From the cell containing the given text, extract its center point as [x, y] coordinate. 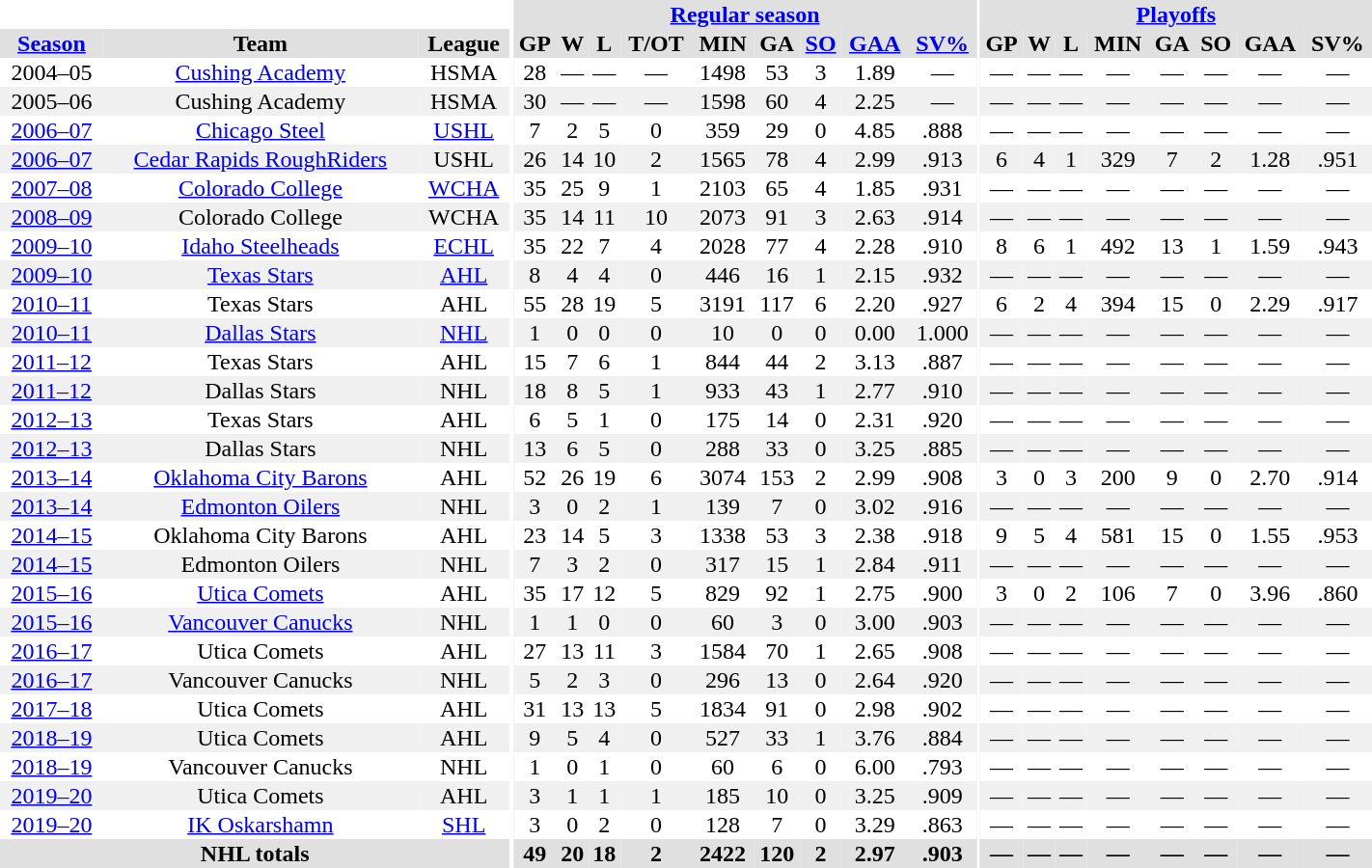
139 [723, 506]
1.89 [874, 72]
1598 [723, 101]
20 [573, 854]
2.97 [874, 854]
3.13 [874, 362]
1.55 [1270, 535]
2.84 [874, 564]
2.29 [1270, 304]
2007–08 [52, 188]
65 [777, 188]
.932 [942, 275]
.917 [1337, 304]
SHL [463, 825]
844 [723, 362]
43 [777, 391]
.863 [942, 825]
1338 [723, 535]
446 [723, 275]
2.38 [874, 535]
3.96 [1270, 593]
2017–18 [52, 709]
ECHL [463, 246]
1.28 [1270, 159]
829 [723, 593]
49 [535, 854]
2.25 [874, 101]
3.00 [874, 622]
296 [723, 680]
2422 [723, 854]
Team [261, 43]
2.20 [874, 304]
2.75 [874, 593]
288 [723, 448]
1565 [723, 159]
.916 [942, 506]
120 [777, 854]
2073 [723, 217]
394 [1118, 304]
1498 [723, 72]
Idaho Steelheads [261, 246]
3.76 [874, 738]
117 [777, 304]
1.85 [874, 188]
.913 [942, 159]
153 [777, 477]
2004–05 [52, 72]
3.02 [874, 506]
.909 [942, 796]
70 [777, 651]
31 [535, 709]
NHL totals [255, 854]
.918 [942, 535]
2028 [723, 246]
29 [777, 130]
185 [723, 796]
2.63 [874, 217]
.953 [1337, 535]
17 [573, 593]
2.28 [874, 246]
.860 [1337, 593]
.884 [942, 738]
175 [723, 420]
.931 [942, 188]
2103 [723, 188]
106 [1118, 593]
78 [777, 159]
22 [573, 246]
492 [1118, 246]
1.000 [942, 333]
3191 [723, 304]
.888 [942, 130]
55 [535, 304]
.943 [1337, 246]
2.31 [874, 420]
.911 [942, 564]
.885 [942, 448]
Regular season [745, 14]
3.29 [874, 825]
52 [535, 477]
Cedar Rapids RoughRiders [261, 159]
2008–09 [52, 217]
77 [777, 246]
1834 [723, 709]
12 [604, 593]
.900 [942, 593]
0.00 [874, 333]
Season [52, 43]
92 [777, 593]
44 [777, 362]
IK Oskarshamn [261, 825]
2.77 [874, 391]
317 [723, 564]
23 [535, 535]
T/OT [656, 43]
527 [723, 738]
200 [1118, 477]
933 [723, 391]
128 [723, 825]
.951 [1337, 159]
2.98 [874, 709]
2.70 [1270, 477]
2005–06 [52, 101]
581 [1118, 535]
3074 [723, 477]
329 [1118, 159]
Chicago Steel [261, 130]
25 [573, 188]
2.64 [874, 680]
30 [535, 101]
.902 [942, 709]
.887 [942, 362]
1584 [723, 651]
2.65 [874, 651]
Playoffs [1176, 14]
2.15 [874, 275]
4.85 [874, 130]
.927 [942, 304]
.793 [942, 767]
359 [723, 130]
6.00 [874, 767]
27 [535, 651]
16 [777, 275]
1.59 [1270, 246]
League [463, 43]
